Detect which cell encompasses the target text, then output its (X, Y) center coordinate. 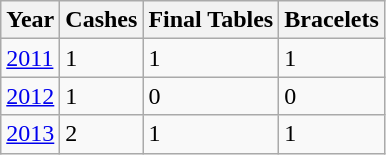
Cashes (102, 20)
Final Tables (211, 20)
Bracelets (332, 20)
2011 (30, 58)
2 (102, 134)
2013 (30, 134)
2012 (30, 96)
Year (30, 20)
